Capture the cell that displays the provided text and extract its [x, y] central coordinate. 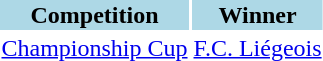
Competition [94, 15]
Winner [258, 15]
